Search for the cell housing the specified text and yield its [x, y] center coordinate. 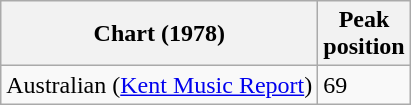
69 [364, 85]
Peakposition [364, 34]
Australian (Kent Music Report) [160, 85]
Chart (1978) [160, 34]
